Scan for the cell matching the given text and deliver its (x, y) coordinate at center. 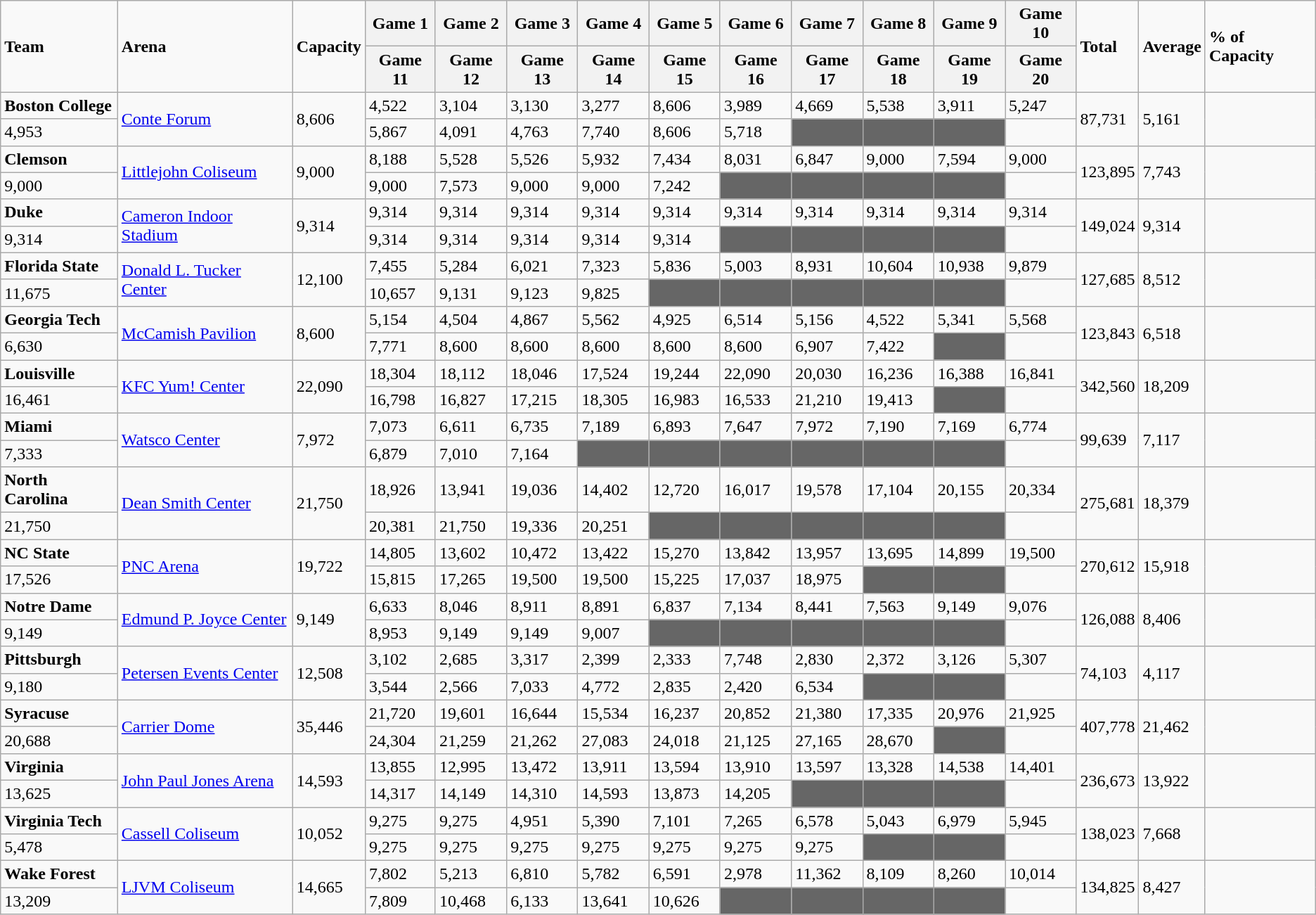
17,215 (543, 400)
3,102 (400, 660)
7,594 (969, 159)
2,333 (685, 660)
16,798 (400, 400)
13,842 (755, 553)
13,641 (613, 901)
5,718 (755, 132)
138,023 (1108, 834)
17,335 (898, 713)
17,104 (898, 490)
18,975 (827, 580)
Clemson (59, 159)
6,893 (685, 427)
27,083 (613, 740)
5,945 (1040, 821)
2,372 (898, 660)
6,907 (827, 346)
4,953 (59, 132)
10,938 (969, 266)
15,270 (685, 553)
7,117 (1173, 440)
24,018 (685, 740)
21,210 (827, 400)
5,390 (613, 821)
6,518 (1173, 333)
19,413 (898, 400)
5,782 (613, 874)
7,802 (400, 874)
Game 19 (969, 69)
Florida State (59, 266)
5,247 (1040, 105)
74,103 (1108, 673)
14,205 (755, 793)
7,265 (755, 821)
19,244 (685, 373)
15,918 (1173, 566)
Game 9 (969, 24)
20,381 (400, 526)
Georgia Tech (59, 319)
6,810 (543, 874)
6,578 (827, 821)
16,236 (898, 373)
6,837 (685, 606)
18,046 (543, 373)
9,123 (543, 293)
9,131 (471, 293)
2,685 (471, 660)
19,036 (543, 490)
3,104 (471, 105)
13,472 (543, 767)
5,307 (1040, 660)
Game 17 (827, 69)
14,538 (969, 767)
Game 4 (613, 24)
4,669 (827, 105)
Game 11 (400, 69)
Boston College (59, 105)
McCamish Pavilion (205, 333)
7,242 (685, 186)
5,043 (898, 821)
6,133 (543, 901)
15,225 (685, 580)
3,126 (969, 660)
Game 2 (471, 24)
Game 3 (543, 24)
3,989 (755, 105)
3,317 (543, 660)
5,341 (969, 319)
7,033 (543, 686)
13,328 (898, 767)
87,731 (1108, 119)
13,855 (400, 767)
10,626 (685, 901)
20,976 (969, 713)
6,591 (685, 874)
Notre Dame (59, 606)
16,983 (685, 400)
6,534 (827, 686)
7,190 (898, 427)
Littlejohn Coliseum (205, 172)
John Paul Jones Arena (205, 780)
123,843 (1108, 333)
11,675 (59, 293)
270,612 (1108, 566)
Edmund P. Joyce Center (205, 620)
8,891 (613, 606)
7,164 (543, 454)
20,030 (827, 373)
7,740 (613, 132)
% of Capacity (1260, 46)
LJVM Coliseum (205, 888)
6,021 (543, 266)
5,562 (613, 319)
7,169 (969, 427)
12,100 (329, 279)
2,566 (471, 686)
Petersen Events Center (205, 673)
4,763 (543, 132)
9,879 (1040, 266)
Virginia (59, 767)
8,441 (827, 606)
20,251 (613, 526)
14,317 (400, 793)
6,735 (543, 427)
10,657 (400, 293)
12,995 (471, 767)
18,379 (1173, 504)
Virginia Tech (59, 821)
Game 16 (755, 69)
4,504 (471, 319)
3,544 (400, 686)
123,895 (1108, 172)
5,478 (59, 847)
5,568 (1040, 319)
5,526 (543, 159)
10,052 (329, 834)
16,841 (1040, 373)
18,926 (400, 490)
13,594 (685, 767)
19,601 (471, 713)
21,380 (827, 713)
13,597 (827, 767)
21,259 (471, 740)
9,180 (59, 686)
127,685 (1108, 279)
10,468 (471, 901)
8,911 (543, 606)
24,304 (400, 740)
Game 8 (898, 24)
13,911 (613, 767)
Conte Forum (205, 119)
21,462 (1173, 727)
Cassell Coliseum (205, 834)
Louisville (59, 373)
6,630 (59, 346)
Total (1108, 46)
5,003 (755, 266)
21,925 (1040, 713)
14,402 (613, 490)
13,695 (898, 553)
Average (1173, 46)
14,149 (471, 793)
Pittsburgh (59, 660)
407,778 (1108, 727)
13,209 (59, 901)
16,644 (543, 713)
5,867 (400, 132)
Miami (59, 427)
NC State (59, 553)
16,827 (471, 400)
5,538 (898, 105)
6,611 (471, 427)
13,602 (471, 553)
12,720 (685, 490)
10,014 (1040, 874)
13,910 (755, 767)
3,130 (543, 105)
275,681 (1108, 504)
18,305 (613, 400)
Arena (205, 46)
18,112 (471, 373)
2,420 (755, 686)
9,076 (1040, 606)
5,154 (400, 319)
6,847 (827, 159)
8,260 (969, 874)
20,155 (969, 490)
14,401 (1040, 767)
20,852 (755, 713)
14,665 (329, 888)
4,925 (685, 319)
5,161 (1173, 119)
6,633 (400, 606)
Syracuse (59, 713)
Dean Smith Center (205, 504)
5,156 (827, 319)
342,560 (1108, 387)
4,117 (1173, 673)
16,388 (969, 373)
8,109 (898, 874)
North Carolina (59, 490)
Wake Forest (59, 874)
9,007 (613, 633)
3,277 (613, 105)
5,932 (613, 159)
20,334 (1040, 490)
17,265 (471, 580)
8,512 (1173, 279)
5,213 (471, 874)
126,088 (1108, 620)
Game 7 (827, 24)
7,189 (613, 427)
99,639 (1108, 440)
Game 15 (685, 69)
7,323 (613, 266)
8,427 (1173, 888)
8,188 (400, 159)
Donald L. Tucker Center (205, 279)
Capacity (329, 46)
15,815 (400, 580)
10,472 (543, 553)
14,899 (969, 553)
18,304 (400, 373)
18,209 (1173, 387)
13,625 (59, 793)
28,670 (898, 740)
Game 20 (1040, 69)
13,422 (613, 553)
13,941 (471, 490)
35,446 (329, 727)
7,563 (898, 606)
8,046 (471, 606)
21,262 (543, 740)
6,979 (969, 821)
Game 12 (471, 69)
7,434 (685, 159)
6,879 (400, 454)
236,673 (1108, 780)
Carrier Dome (205, 727)
16,017 (755, 490)
7,455 (400, 266)
7,573 (471, 186)
Game 14 (613, 69)
27,165 (827, 740)
4,867 (543, 319)
7,101 (685, 821)
13,873 (685, 793)
Team (59, 46)
8,953 (400, 633)
19,578 (827, 490)
7,010 (471, 454)
Game 13 (543, 69)
6,514 (755, 319)
PNC Arena (205, 566)
134,825 (1108, 888)
8,031 (755, 159)
7,073 (400, 427)
21,720 (400, 713)
Watsco Center (205, 440)
8,931 (827, 266)
2,399 (613, 660)
17,037 (755, 580)
3,911 (969, 105)
KFC Yum! Center (205, 387)
13,957 (827, 553)
Game 1 (400, 24)
20,688 (59, 740)
4,772 (613, 686)
6,774 (1040, 427)
7,422 (898, 346)
19,336 (543, 526)
7,333 (59, 454)
2,835 (685, 686)
16,533 (755, 400)
7,647 (755, 427)
7,134 (755, 606)
Cameron Indoor Stadium (205, 226)
7,771 (400, 346)
7,748 (755, 660)
7,743 (1173, 172)
4,091 (471, 132)
13,922 (1173, 780)
17,524 (613, 373)
16,237 (685, 713)
14,310 (543, 793)
7,809 (400, 901)
14,805 (400, 553)
Game 6 (755, 24)
17,526 (59, 580)
2,830 (827, 660)
5,528 (471, 159)
12,508 (329, 673)
2,978 (755, 874)
5,284 (471, 266)
149,024 (1108, 226)
Game 10 (1040, 24)
5,836 (685, 266)
19,722 (329, 566)
21,125 (755, 740)
16,461 (59, 400)
9,825 (613, 293)
10,604 (898, 266)
15,534 (613, 713)
8,406 (1173, 620)
11,362 (827, 874)
Duke (59, 212)
4,951 (543, 821)
Game 5 (685, 24)
Game 18 (898, 69)
7,668 (1173, 834)
